Identify which cell holds the provided text, then report its [X, Y] central coordinate. 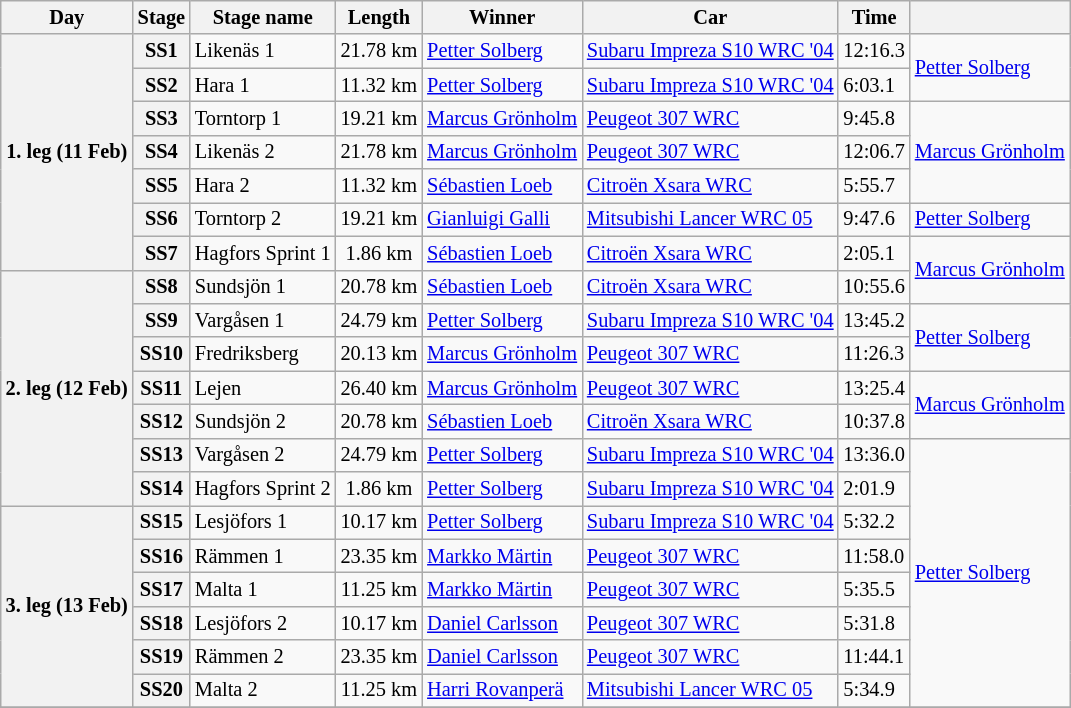
11:44.1 [874, 657]
SS5 [162, 186]
Likenäs 2 [263, 152]
Length [380, 17]
10:55.6 [874, 287]
13:45.2 [874, 320]
SS7 [162, 253]
Torntorp 2 [263, 219]
SS14 [162, 489]
Sundsjön 1 [263, 287]
Torntorp 1 [263, 118]
Gianluigi Galli [502, 219]
SS1 [162, 51]
Car [710, 17]
SS12 [162, 421]
SS13 [162, 455]
Rämmen 2 [263, 657]
SS17 [162, 589]
Malta 2 [263, 690]
12:06.7 [874, 152]
Harri Rovanperä [502, 690]
2:05.1 [874, 253]
SS20 [162, 690]
Likenäs 1 [263, 51]
Lesjöfors 1 [263, 522]
5:35.5 [874, 589]
2. leg (12 Feb) [67, 388]
3. leg (13 Feb) [67, 606]
Winner [502, 17]
SS11 [162, 388]
SS4 [162, 152]
Lesjöfors 2 [263, 623]
Fredriksberg [263, 354]
SS6 [162, 219]
SS18 [162, 623]
5:32.2 [874, 522]
1. leg (11 Feb) [67, 152]
Malta 1 [263, 589]
Time [874, 17]
12:16.3 [874, 51]
Day [67, 17]
Hagfors Sprint 2 [263, 489]
26.40 km [380, 388]
SS19 [162, 657]
Hagfors Sprint 1 [263, 253]
9:47.6 [874, 219]
Lejen [263, 388]
SS10 [162, 354]
Vargåsen 2 [263, 455]
9:45.8 [874, 118]
SS16 [162, 556]
Rämmen 1 [263, 556]
2:01.9 [874, 489]
20.13 km [380, 354]
Hara 1 [263, 85]
5:34.9 [874, 690]
Sundsjön 2 [263, 421]
13:36.0 [874, 455]
Vargåsen 1 [263, 320]
Hara 2 [263, 186]
SS9 [162, 320]
SS2 [162, 85]
10:37.8 [874, 421]
SS15 [162, 522]
11:58.0 [874, 556]
5:55.7 [874, 186]
6:03.1 [874, 85]
5:31.8 [874, 623]
Stage name [263, 17]
13:25.4 [874, 388]
Stage [162, 17]
11:26.3 [874, 354]
SS3 [162, 118]
SS8 [162, 287]
